For the text-containing cell, return its midpoint in (x, y) coordinate format. 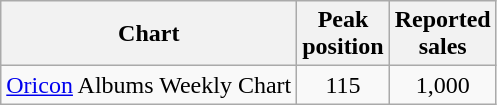
Oricon Albums Weekly Chart (149, 85)
Peakposition (343, 34)
Reportedsales (442, 34)
115 (343, 85)
1,000 (442, 85)
Chart (149, 34)
